Identify which cell holds the provided text, then report its (X, Y) central coordinate. 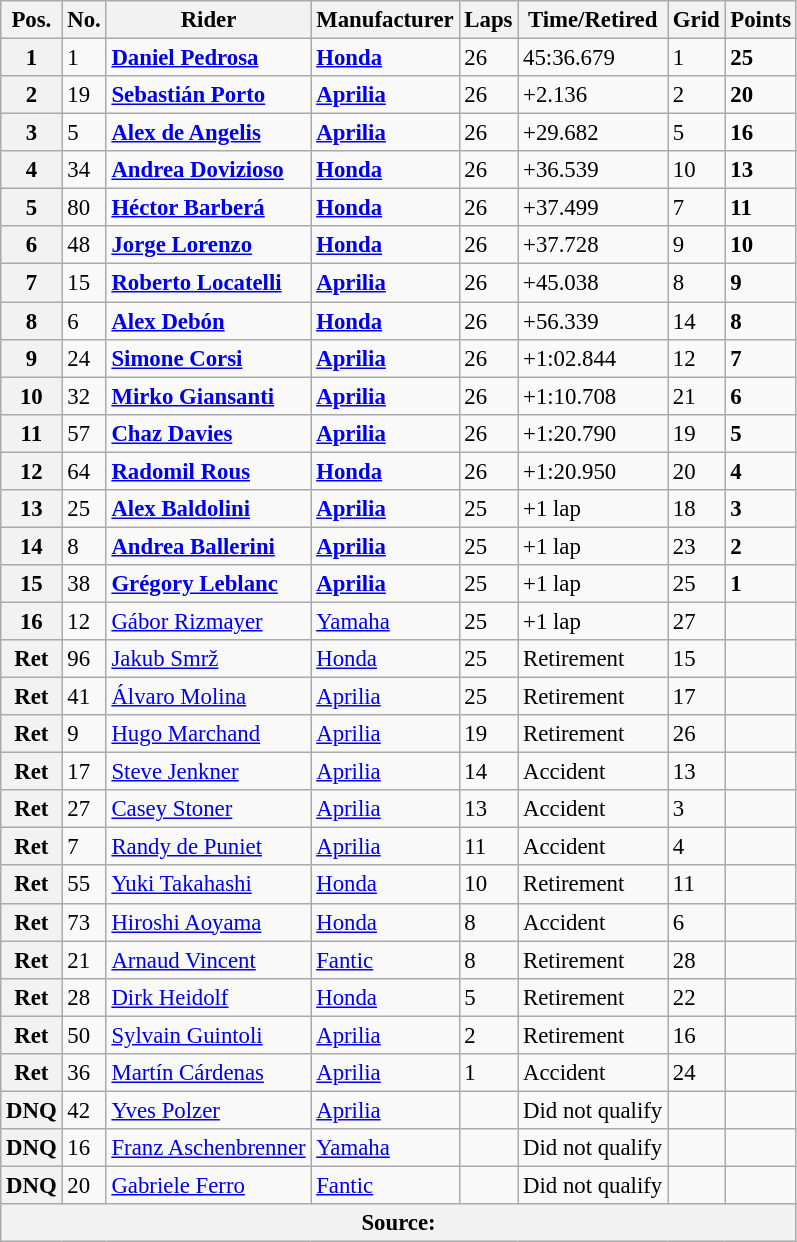
Andrea Dovizioso (208, 170)
+1:20.790 (593, 433)
+45.038 (593, 283)
Grégory Leblanc (208, 584)
No. (84, 20)
Rider (208, 20)
80 (84, 208)
+56.339 (593, 321)
57 (84, 433)
Simone Corsi (208, 358)
Roberto Locatelli (208, 283)
Laps (488, 20)
+37.728 (593, 245)
Grid (696, 20)
+1:10.708 (593, 396)
+29.682 (593, 133)
Alex Baldolini (208, 509)
Chaz Davies (208, 433)
36 (84, 1073)
Jorge Lorenzo (208, 245)
Yuki Takahashi (208, 885)
Dirk Heidolf (208, 997)
Yves Polzer (208, 1110)
Álvaro Molina (208, 697)
96 (84, 659)
Mirko Giansanti (208, 396)
23 (696, 546)
64 (84, 471)
38 (84, 584)
+2.136 (593, 95)
Manufacturer (385, 20)
Daniel Pedrosa (208, 58)
Alex de Angelis (208, 133)
+1:20.950 (593, 471)
48 (84, 245)
Points (760, 20)
Gabriele Ferro (208, 1185)
32 (84, 396)
Steve Jenkner (208, 772)
55 (84, 885)
Hugo Marchand (208, 734)
Gábor Rizmayer (208, 621)
Sebastián Porto (208, 95)
50 (84, 1035)
Radomil Rous (208, 471)
Arnaud Vincent (208, 960)
Sylvain Guintoli (208, 1035)
Franz Aschenbrenner (208, 1148)
+1:02.844 (593, 358)
Andrea Ballerini (208, 546)
Alex Debón (208, 321)
42 (84, 1110)
Randy de Puniet (208, 847)
45:36.679 (593, 58)
34 (84, 170)
Source: (399, 1223)
22 (696, 997)
18 (696, 509)
Héctor Barberá (208, 208)
Time/Retired (593, 20)
Pos. (32, 20)
41 (84, 697)
Martín Cárdenas (208, 1073)
+36.539 (593, 170)
Hiroshi Aoyama (208, 922)
Jakub Smrž (208, 659)
+37.499 (593, 208)
73 (84, 922)
Casey Stoner (208, 809)
